Extract the (X, Y) coordinate from the center of the cell holding the provided text.  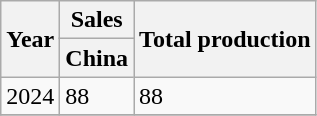
China (97, 58)
Year (30, 39)
Total production (225, 39)
Sales (97, 20)
2024 (30, 96)
